Search for the cell housing the specified text and yield its (X, Y) center coordinate. 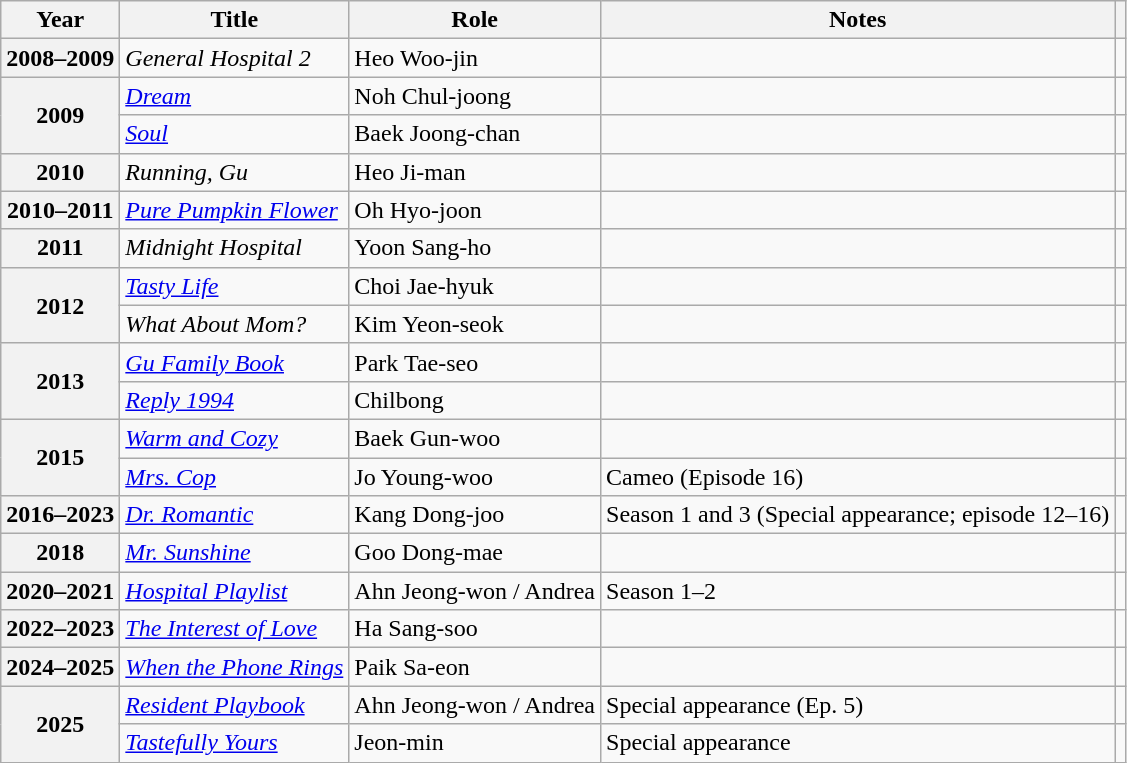
Heo Ji-man (475, 172)
Midnight Hospital (234, 248)
Chilbong (475, 400)
Pure Pumpkin Flower (234, 210)
Special appearance (Ep. 5) (858, 705)
Heo Woo-jin (475, 58)
Mrs. Cop (234, 477)
Paik Sa-eon (475, 667)
Kang Dong-joo (475, 515)
Jeon-min (475, 743)
Jo Young-woo (475, 477)
2008–2009 (60, 58)
Oh Hyo-joon (475, 210)
When the Phone Rings (234, 667)
Cameo (Episode 16) (858, 477)
2016–2023 (60, 515)
Ha Sang-soo (475, 629)
Notes (858, 20)
Choi Jae-hyuk (475, 286)
What About Mom? (234, 324)
Season 1 and 3 (Special appearance; episode 12–16) (858, 515)
Gu Family Book (234, 362)
Special appearance (858, 743)
2025 (60, 724)
Goo Dong-mae (475, 553)
2010–2011 (60, 210)
2015 (60, 457)
Title (234, 20)
Tasty Life (234, 286)
Baek Joong-chan (475, 134)
Role (475, 20)
2010 (60, 172)
Baek Gun-woo (475, 438)
Hospital Playlist (234, 591)
General Hospital 2 (234, 58)
Year (60, 20)
2024–2025 (60, 667)
Warm and Cozy (234, 438)
2011 (60, 248)
Soul (234, 134)
Tastefully Yours (234, 743)
Yoon Sang-ho (475, 248)
The Interest of Love (234, 629)
2020–2021 (60, 591)
Noh Chul-joong (475, 96)
2022–2023 (60, 629)
2009 (60, 115)
2018 (60, 553)
Kim Yeon-seok (475, 324)
Running, Gu (234, 172)
Mr. Sunshine (234, 553)
Season 1–2 (858, 591)
Resident Playbook (234, 705)
Reply 1994 (234, 400)
Park Tae-seo (475, 362)
2013 (60, 381)
Dr. Romantic (234, 515)
Dream (234, 96)
2012 (60, 305)
